Find where the given text appears and provide that cell's center as (x, y) coordinate. 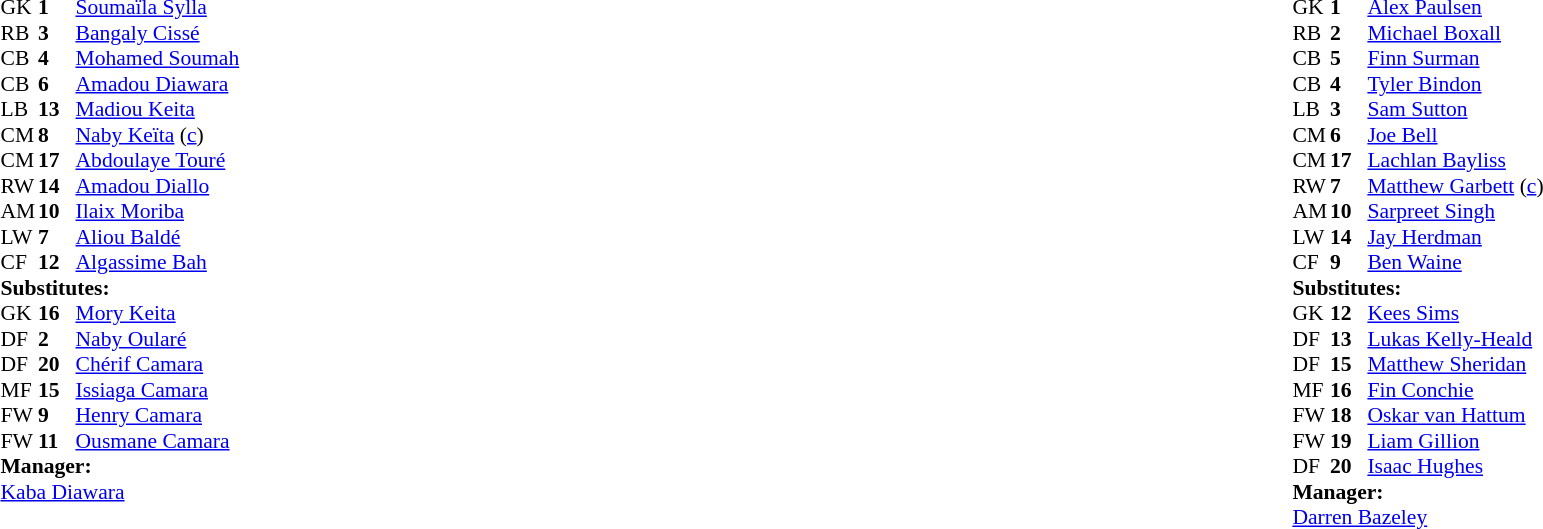
Matthew Sheridan (1455, 365)
Lachlan Bayliss (1455, 161)
Kaba Diawara (120, 492)
Sam Sutton (1455, 109)
18 (1349, 415)
Aliou Baldé (158, 237)
Algassime Bah (158, 263)
Oskar van Hattum (1455, 415)
Ousmane Camara (158, 441)
Amadou Diallo (158, 186)
Naby Keïta (c) (158, 135)
Naby Oularé (158, 339)
Madiou Keita (158, 109)
Michael Boxall (1455, 33)
Henry Camara (158, 415)
Matthew Garbett (c) (1455, 186)
Mory Keita (158, 313)
Tyler Bindon (1455, 84)
Ben Waine (1455, 263)
Amadou Diawara (158, 84)
8 (57, 135)
Jay Herdman (1455, 237)
19 (1349, 441)
11 (57, 441)
Lukas Kelly-Heald (1455, 339)
Joe Bell (1455, 135)
Ilaix Moriba (158, 211)
Isaac Hughes (1455, 467)
Abdoulaye Touré (158, 161)
Issiaga Camara (158, 390)
Bangaly Cissé (158, 33)
Fin Conchie (1455, 390)
Finn Surman (1455, 59)
5 (1349, 59)
Sarpreet Singh (1455, 211)
Liam Gillion (1455, 441)
Kees Sims (1455, 313)
Mohamed Soumah (158, 59)
Chérif Camara (158, 365)
